Pinpoint the cell where the given text exists, returning its [X, Y] midpoint coordinate. 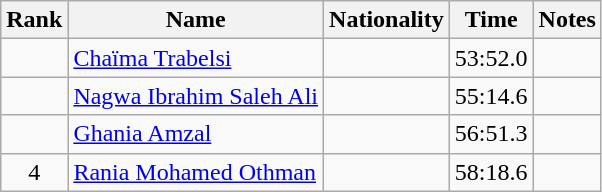
Rania Mohamed Othman [196, 172]
Time [491, 20]
Nationality [387, 20]
58:18.6 [491, 172]
55:14.6 [491, 96]
Rank [34, 20]
Name [196, 20]
Nagwa Ibrahim Saleh Ali [196, 96]
56:51.3 [491, 134]
4 [34, 172]
Chaïma Trabelsi [196, 58]
Ghania Amzal [196, 134]
Notes [567, 20]
53:52.0 [491, 58]
